Extract the (X, Y) coordinate from the center of the cell holding the provided text.  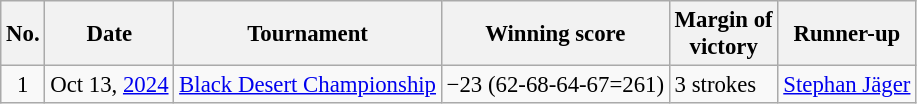
Black Desert Championship (308, 85)
3 strokes (724, 85)
Stephan Jäger (847, 85)
Tournament (308, 34)
Margin ofvictory (724, 34)
−23 (62-68-64-67=261) (555, 85)
Winning score (555, 34)
Date (110, 34)
Oct 13, 2024 (110, 85)
No. (23, 34)
1 (23, 85)
Runner-up (847, 34)
